Find where the given text appears and provide that cell's center as (X, Y) coordinate. 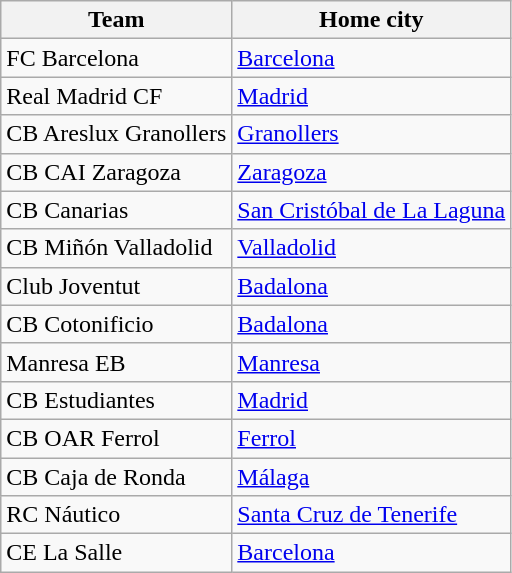
Zaragoza (372, 172)
CE La Salle (116, 553)
Granollers (372, 134)
Home city (372, 20)
CB Caja de Ronda (116, 477)
CB Canarias (116, 210)
FC Barcelona (116, 58)
Málaga (372, 477)
CB Miñón Valladolid (116, 248)
Santa Cruz de Tenerife (372, 515)
Team (116, 20)
CB Areslux Granollers (116, 134)
CB OAR Ferrol (116, 438)
Manresa EB (116, 362)
Ferrol (372, 438)
San Cristóbal de La Laguna (372, 210)
Real Madrid CF (116, 96)
Manresa (372, 362)
RC Náutico (116, 515)
Valladolid (372, 248)
CB Estudiantes (116, 400)
CB Cotonificio (116, 324)
CB CAI Zaragoza (116, 172)
Club Joventut (116, 286)
